For the text-containing cell, return its midpoint in [x, y] coordinate format. 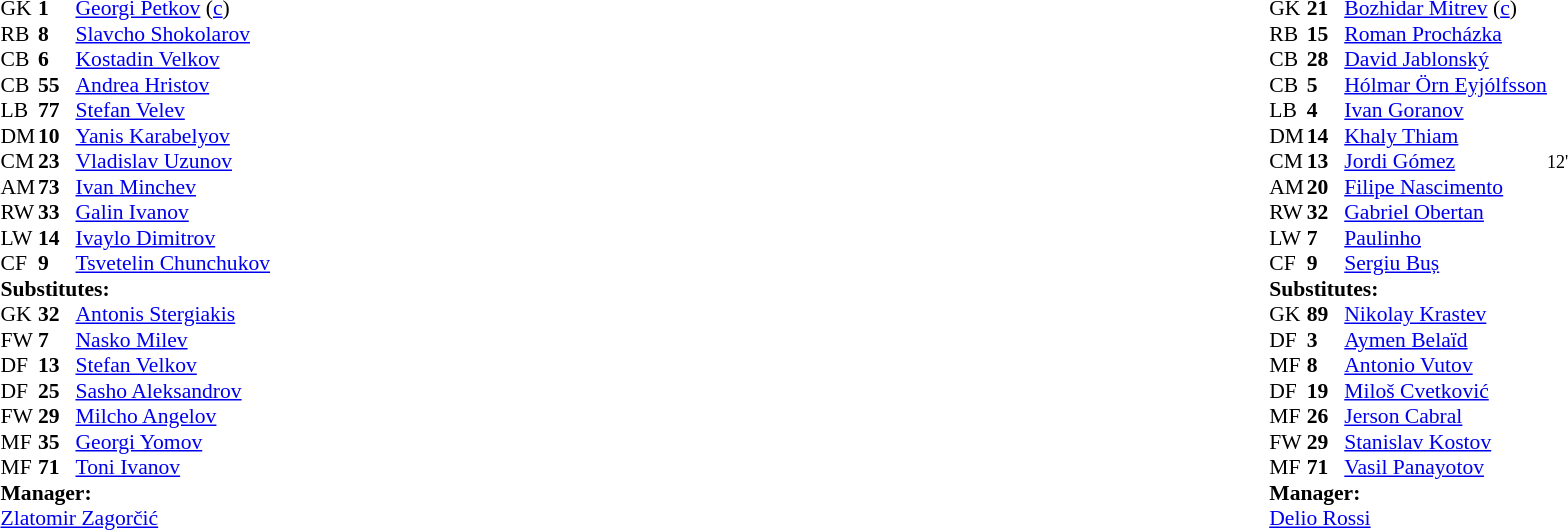
10 [57, 136]
5 [1326, 85]
Toni Ivanov [174, 467]
73 [57, 187]
Georgi Yomov [174, 442]
Ivaylo Dimitrov [174, 238]
Hólmar Örn Eyjólfsson [1446, 85]
Tsvetelin Chunchukov [174, 263]
25 [57, 391]
Antonio Vutov [1446, 365]
David Jablonský [1446, 59]
3 [1326, 340]
Filipe Nascimento [1446, 187]
Slavcho Shokolarov [174, 34]
Sasho Aleksandrov [174, 391]
20 [1326, 187]
Stefan Velkov [174, 365]
Stefan Velev [174, 111]
Khaly Thiam [1446, 136]
Gabriel Obertan [1446, 213]
Antonis Stergiakis [174, 315]
Andrea Hristov [174, 85]
Ivan Goranov [1446, 111]
Jordi Gómez [1446, 161]
12' [1558, 161]
4 [1326, 111]
6 [57, 59]
Paulinho [1446, 238]
33 [57, 213]
Jerson Cabral [1446, 417]
Aymen Belaïd [1446, 340]
15 [1326, 34]
26 [1326, 417]
Stanislav Kostov [1446, 442]
Nikolay Krastev [1446, 315]
Nasko Milev [174, 340]
Miloš Cvetković [1446, 391]
55 [57, 85]
Vladislav Uzunov [174, 161]
Yanis Karabelyov [174, 136]
89 [1326, 315]
Galin Ivanov [174, 213]
19 [1326, 391]
Ivan Minchev [174, 187]
23 [57, 161]
35 [57, 442]
Milcho Angelov [174, 417]
Sergiu Buș [1446, 263]
28 [1326, 59]
Roman Procházka [1446, 34]
77 [57, 111]
Vasil Panayotov [1446, 467]
Kostadin Velkov [174, 59]
